Extract the [X, Y] coordinate from the center of the cell holding the provided text.  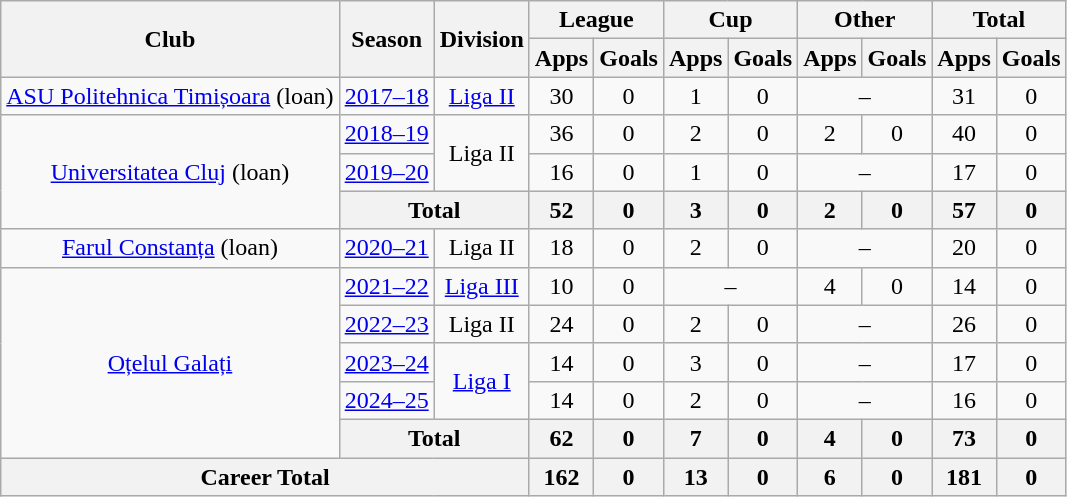
57 [964, 210]
18 [561, 248]
Farul Constanța (loan) [170, 248]
26 [964, 324]
2023–24 [386, 362]
Liga I [482, 381]
Cup [730, 20]
31 [964, 96]
2019–20 [386, 172]
30 [561, 96]
162 [561, 477]
10 [561, 286]
Club [170, 39]
2018–19 [386, 134]
2024–25 [386, 400]
Other [865, 20]
73 [964, 438]
Career Total [266, 477]
2020–21 [386, 248]
Division [482, 39]
Oțelul Galați [170, 362]
20 [964, 248]
24 [561, 324]
League [596, 20]
Liga III [482, 286]
6 [830, 477]
7 [695, 438]
40 [964, 134]
36 [561, 134]
181 [964, 477]
2017–18 [386, 96]
2022–23 [386, 324]
2021–22 [386, 286]
62 [561, 438]
Season [386, 39]
Universitatea Cluj (loan) [170, 172]
13 [695, 477]
ASU Politehnica Timișoara (loan) [170, 96]
52 [561, 210]
